Pinpoint the cell where the given text exists, returning its [x, y] midpoint coordinate. 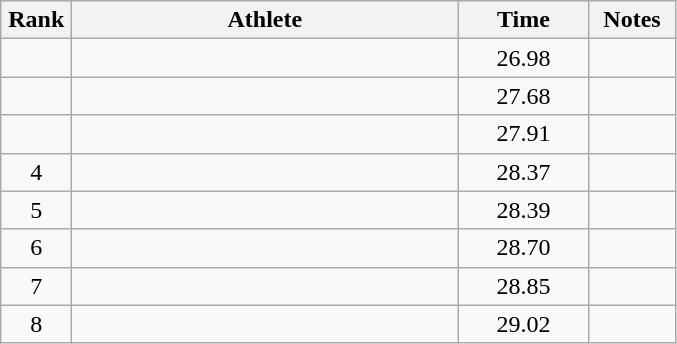
6 [36, 248]
28.70 [524, 248]
Notes [632, 20]
Rank [36, 20]
Athlete [265, 20]
27.68 [524, 96]
28.39 [524, 210]
28.37 [524, 172]
27.91 [524, 134]
28.85 [524, 286]
29.02 [524, 324]
Time [524, 20]
7 [36, 286]
8 [36, 324]
4 [36, 172]
5 [36, 210]
26.98 [524, 58]
